Scan for the cell matching the given text and deliver its (x, y) coordinate at center. 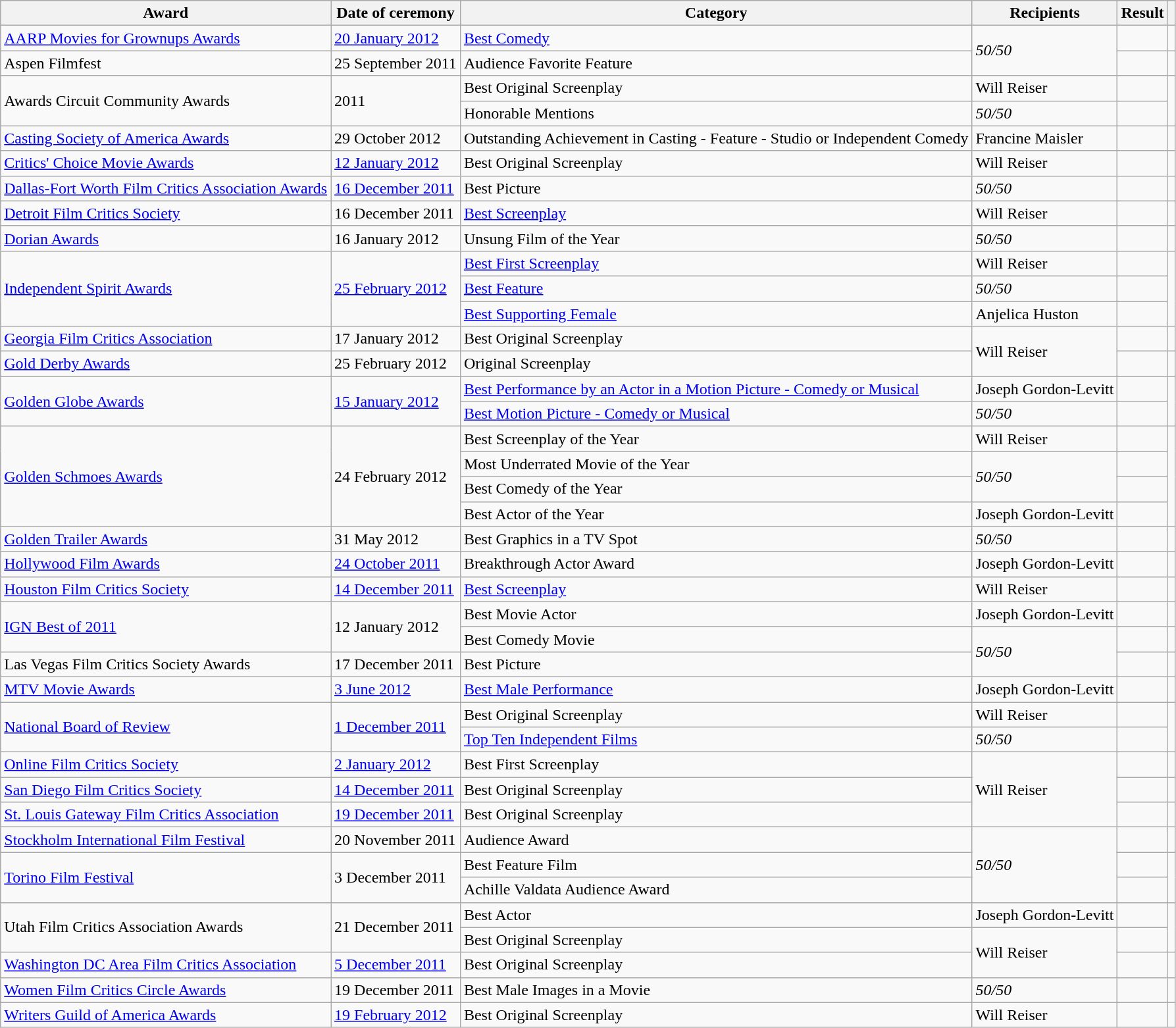
2011 (396, 101)
San Diego Film Critics Society (166, 790)
Best Actor (716, 915)
21 December 2011 (396, 927)
Best Supporting Female (716, 314)
Result (1142, 13)
Francine Maisler (1045, 138)
Audience Favorite Feature (716, 63)
Awards Circuit Community Awards (166, 101)
Golden Schmoes Awards (166, 476)
IGN Best of 2011 (166, 627)
Audience Award (716, 840)
Torino Film Festival (166, 877)
24 February 2012 (396, 476)
Best Movie Actor (716, 614)
Best Actor of the Year (716, 514)
Best Feature (716, 288)
3 December 2011 (396, 877)
Best Comedy Movie (716, 639)
Honorable Mentions (716, 113)
Las Vegas Film Critics Society Awards (166, 664)
20 November 2011 (396, 840)
20 January 2012 (396, 38)
Stockholm International Film Festival (166, 840)
17 January 2012 (396, 339)
Women Film Critics Circle Awards (166, 990)
5 December 2011 (396, 965)
Georgia Film Critics Association (166, 339)
Outstanding Achievement in Casting - Feature - Studio or Independent Comedy (716, 138)
MTV Movie Awards (166, 689)
Best Comedy (716, 38)
25 September 2011 (396, 63)
Unsung Film of the Year (716, 238)
Detroit Film Critics Society (166, 213)
15 January 2012 (396, 401)
Utah Film Critics Association Awards (166, 927)
Best Male Images in a Movie (716, 990)
31 May 2012 (396, 539)
29 October 2012 (396, 138)
24 October 2011 (396, 564)
19 February 2012 (396, 1015)
Best Male Performance (716, 689)
Golden Globe Awards (166, 401)
AARP Movies for Grownups Awards (166, 38)
Best Motion Picture - Comedy or Musical (716, 414)
Best Feature Film (716, 865)
Writers Guild of America Awards (166, 1015)
Recipients (1045, 13)
Original Screenplay (716, 364)
16 January 2012 (396, 238)
Top Ten Independent Films (716, 740)
Best Performance by an Actor in a Motion Picture - Comedy or Musical (716, 389)
Washington DC Area Film Critics Association (166, 965)
Date of ceremony (396, 13)
Houston Film Critics Society (166, 589)
Golden Trailer Awards (166, 539)
Most Underrated Movie of the Year (716, 464)
Breakthrough Actor Award (716, 564)
Aspen Filmfest (166, 63)
Casting Society of America Awards (166, 138)
St. Louis Gateway Film Critics Association (166, 815)
Best Graphics in a TV Spot (716, 539)
1 December 2011 (396, 727)
Online Film Critics Society (166, 765)
Award (166, 13)
Achille Valdata Audience Award (716, 890)
Best Comedy of the Year (716, 489)
National Board of Review (166, 727)
Anjelica Huston (1045, 314)
Best Screenplay of the Year (716, 439)
17 December 2011 (396, 664)
Gold Derby Awards (166, 364)
Independent Spirit Awards (166, 288)
Critics' Choice Movie Awards (166, 163)
Category (716, 13)
Dallas-Fort Worth Film Critics Association Awards (166, 188)
2 January 2012 (396, 765)
3 June 2012 (396, 689)
Hollywood Film Awards (166, 564)
Dorian Awards (166, 238)
